From the cell containing the given text, extract its center point as (x, y) coordinate. 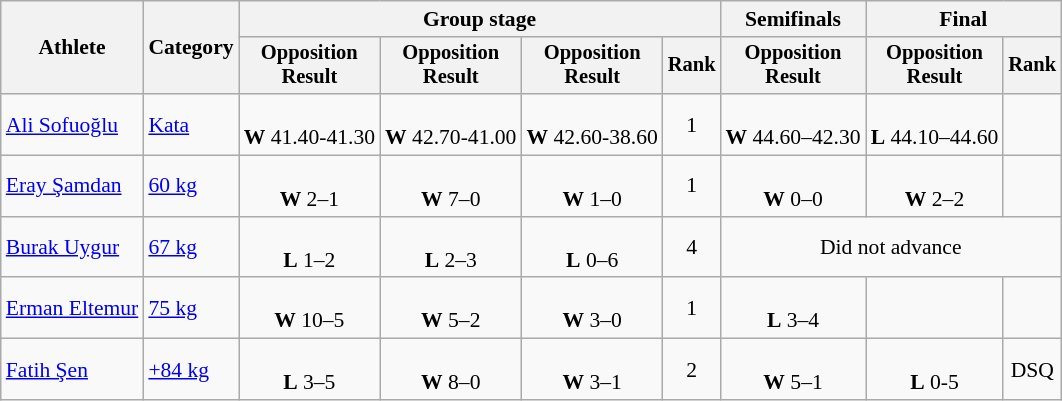
L 44.10–44.60 (935, 124)
W 1–0 (592, 186)
W 8–0 (450, 370)
67 kg (190, 248)
Eray Şamdan (72, 186)
L 0–6 (592, 248)
Category (190, 48)
Semifinals (794, 19)
W 5–1 (794, 370)
DSQ (1032, 370)
L 0-5 (935, 370)
W 41.40-41.30 (310, 124)
W 2–1 (310, 186)
L 2–3 (450, 248)
W 42.70-41.00 (450, 124)
W 0–0 (794, 186)
Athlete (72, 48)
W 3–0 (592, 308)
W 42.60-38.60 (592, 124)
L 3–4 (794, 308)
Group stage (480, 19)
L 1–2 (310, 248)
2 (692, 370)
Final (964, 19)
W 10–5 (310, 308)
W 7–0 (450, 186)
75 kg (190, 308)
Ali Sofuoğlu (72, 124)
W 5–2 (450, 308)
Burak Uygur (72, 248)
Kata (190, 124)
Fatih Şen (72, 370)
W 3–1 (592, 370)
4 (692, 248)
Did not advance (892, 248)
60 kg (190, 186)
W 2–2 (935, 186)
+84 kg (190, 370)
L 3–5 (310, 370)
Erman Eltemur (72, 308)
W 44.60–42.30 (794, 124)
